Scan for the cell matching the given text and deliver its (X, Y) coordinate at center. 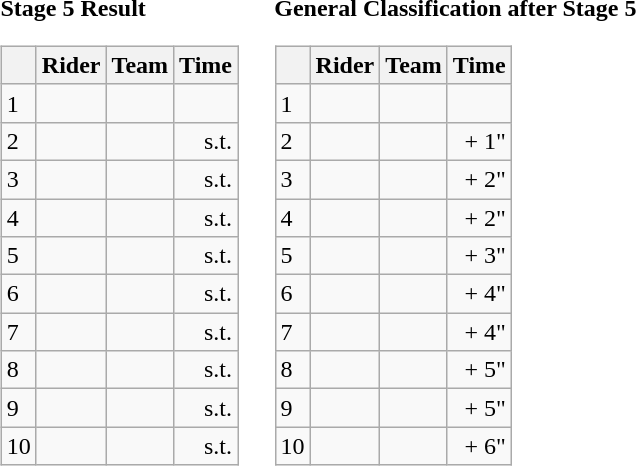
+ 1" (479, 141)
+ 6" (479, 446)
+ 3" (479, 256)
